Find where the given text appears and provide that cell's center as [x, y] coordinate. 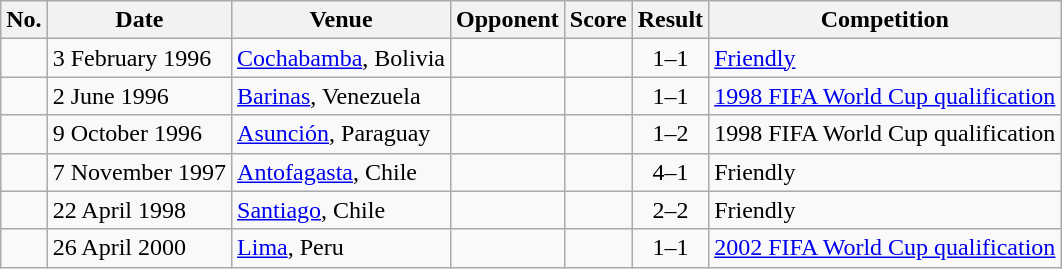
Lima, Peru [342, 248]
No. [24, 20]
2–2 [670, 210]
7 November 1997 [139, 172]
Venue [342, 20]
1–2 [670, 134]
Result [670, 20]
9 October 1996 [139, 134]
26 April 2000 [139, 248]
Opponent [508, 20]
Competition [885, 20]
Santiago, Chile [342, 210]
22 April 1998 [139, 210]
Cochabamba, Bolivia [342, 58]
Score [598, 20]
2002 FIFA World Cup qualification [885, 248]
3 February 1996 [139, 58]
4–1 [670, 172]
2 June 1996 [139, 96]
Barinas, Venezuela [342, 96]
Asunción, Paraguay [342, 134]
Date [139, 20]
Antofagasta, Chile [342, 172]
